Determine the (x, y) coordinate at the center of the cell enclosing the given text.  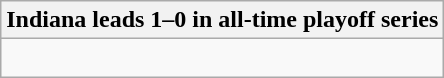
Indiana leads 1–0 in all-time playoff series (222, 20)
